Determine the (X, Y) coordinate at the center of the cell enclosing the given text.  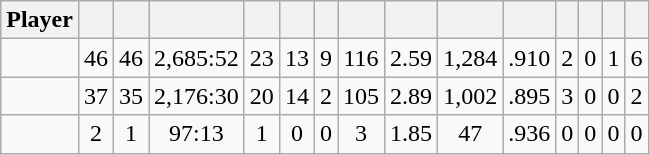
2,176:30 (197, 96)
.910 (530, 58)
2.89 (412, 96)
47 (470, 134)
Player (40, 20)
1,284 (470, 58)
9 (326, 58)
37 (96, 96)
.895 (530, 96)
2,685:52 (197, 58)
1,002 (470, 96)
.936 (530, 134)
97:13 (197, 134)
6 (636, 58)
116 (362, 58)
2.59 (412, 58)
1.85 (412, 134)
20 (262, 96)
35 (132, 96)
13 (296, 58)
23 (262, 58)
14 (296, 96)
105 (362, 96)
